Return [x, y] of the center of cell containing provided text 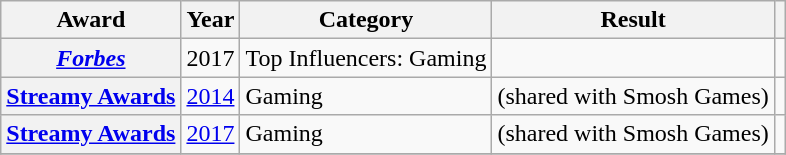
Year [210, 20]
Award [91, 20]
Category [366, 20]
Top Influencers: Gaming [366, 58]
Forbes [91, 58]
Result [633, 20]
2014 [210, 96]
